From the cell containing the given text, extract its center point as (x, y) coordinate. 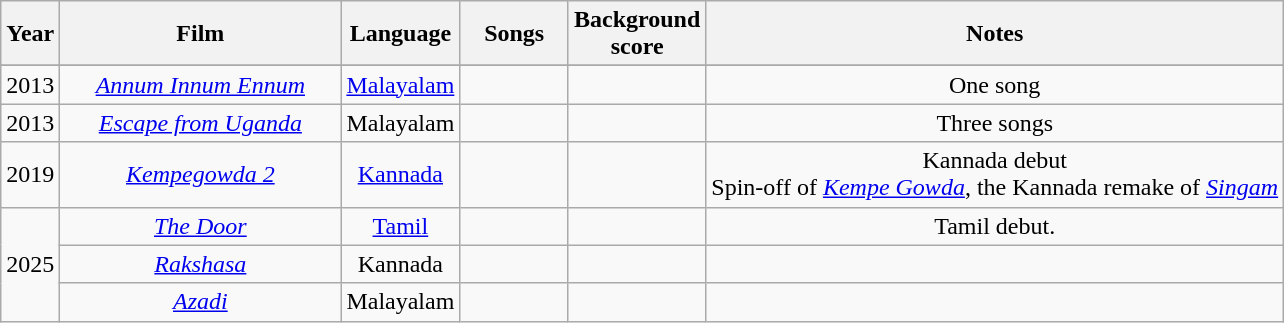
Kempegowda 2 (200, 174)
Annum Innum Ennum (200, 85)
Azadi (200, 302)
Escape from Uganda (200, 123)
The Door (200, 226)
Songs (514, 34)
Film (200, 34)
Rakshasa (200, 264)
Background score (636, 34)
Tamil (400, 226)
Three songs (995, 123)
Language (400, 34)
Tamil debut. (995, 226)
One song (995, 85)
2025 (30, 264)
Kannada debutSpin-off of Kempe Gowda, the Kannada remake of Singam (995, 174)
Notes (995, 34)
2019 (30, 174)
Year (30, 34)
